For the text-containing cell, return its midpoint in (X, Y) coordinate format. 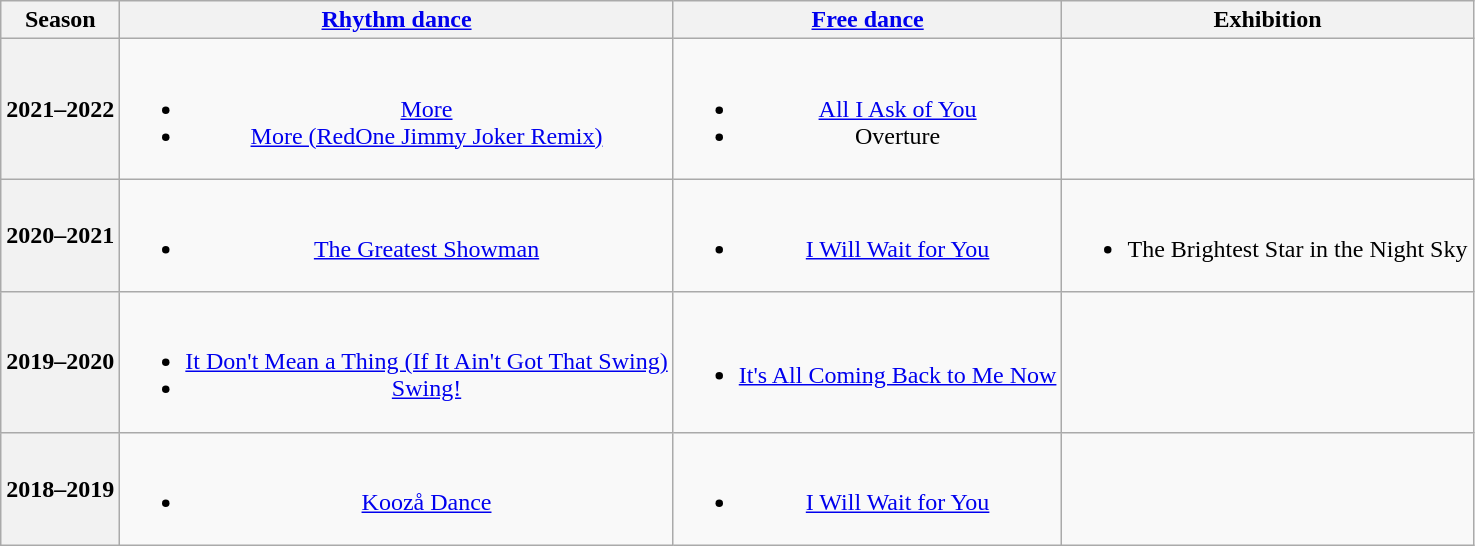
All I Ask of YouOverture (868, 109)
The Greatest Showman (396, 236)
2021–2022 (60, 109)
It's All Coming Back to Me Now (868, 362)
Koozå Dance (396, 488)
2018–2019 (60, 488)
Season (60, 20)
It Don't Mean a Thing (If It Ain't Got That Swing) Swing! (396, 362)
Exhibition (1268, 20)
2019–2020 (60, 362)
More More (RedOne Jimmy Joker Remix) (396, 109)
Rhythm dance (396, 20)
Free dance (868, 20)
2020–2021 (60, 236)
The Brightest Star in the Night Sky (1268, 236)
